Find where the given text appears and provide that cell's center as (X, Y) coordinate. 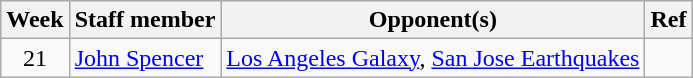
21 (35, 58)
Week (35, 20)
Los Angeles Galaxy, San Jose Earthquakes (433, 58)
John Spencer (145, 58)
Opponent(s) (433, 20)
Ref (668, 20)
Staff member (145, 20)
